For the text-containing cell, return its midpoint in (X, Y) coordinate format. 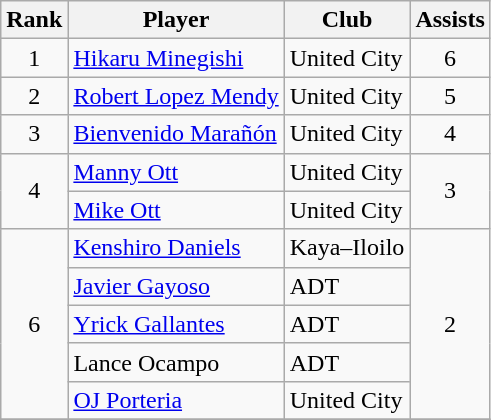
Player (176, 20)
Kaya–Iloilo (347, 248)
OJ Porteria (176, 400)
Club (347, 20)
Hikaru Minegishi (176, 58)
Yrick Gallantes (176, 324)
Kenshiro Daniels (176, 248)
Assists (450, 20)
Mike Ott (176, 210)
Lance Ocampo (176, 362)
Robert Lopez Mendy (176, 96)
5 (450, 96)
Rank (34, 20)
Bienvenido Marañón (176, 134)
1 (34, 58)
Javier Gayoso (176, 286)
Manny Ott (176, 172)
